Output the [x, y] coordinate of the center of the cell containing the given text.  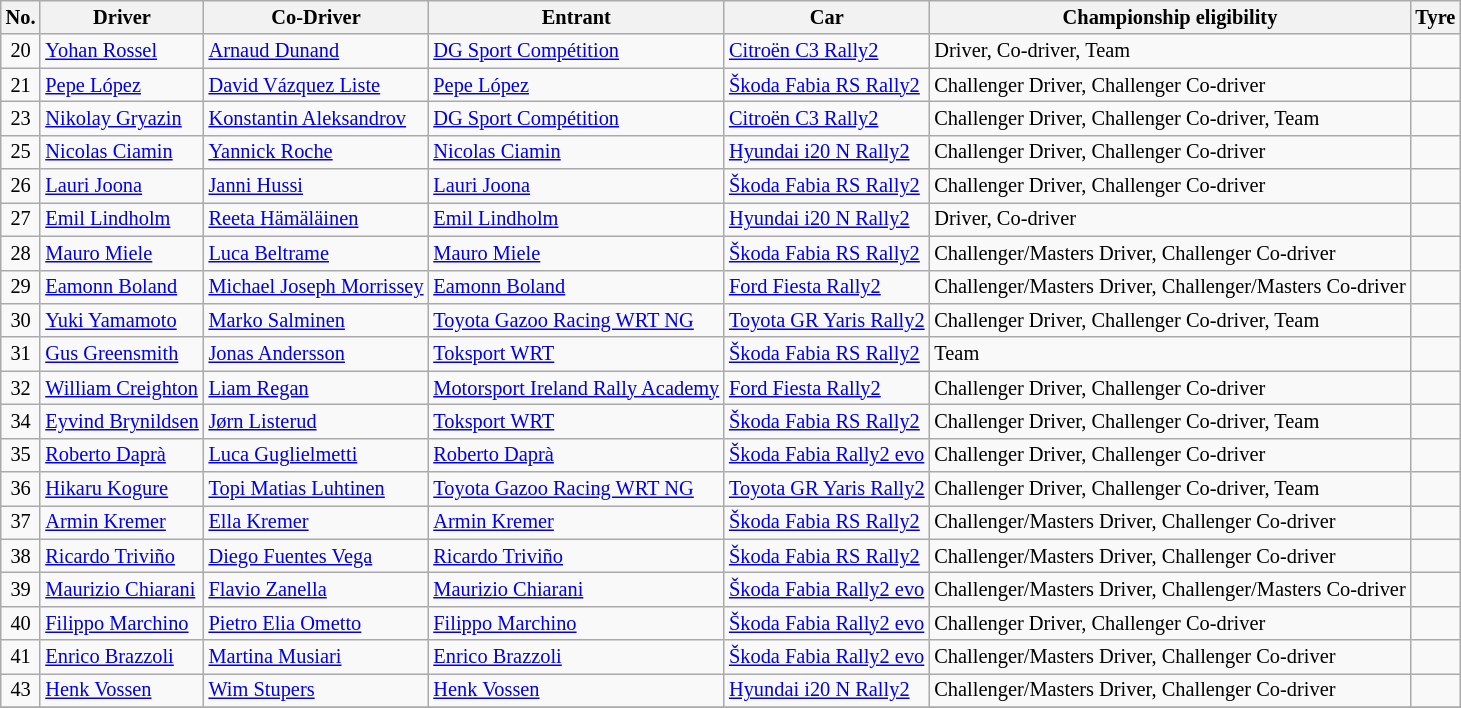
Arnaud Dunand [316, 51]
William Creighton [122, 388]
Luca Guglielmetti [316, 455]
Jonas Andersson [316, 354]
28 [21, 253]
Wim Stupers [316, 690]
27 [21, 219]
34 [21, 421]
Konstantin Aleksandrov [316, 118]
Janni Hussi [316, 186]
No. [21, 17]
32 [21, 388]
Martina Musiari [316, 657]
Hikaru Kogure [122, 489]
35 [21, 455]
43 [21, 690]
David Vázquez Liste [316, 85]
29 [21, 287]
41 [21, 657]
Nikolay Gryazin [122, 118]
Michael Joseph Morrissey [316, 287]
Reeta Hämäläinen [316, 219]
39 [21, 589]
Championship eligibility [1170, 17]
Team [1170, 354]
Diego Fuentes Vega [316, 556]
37 [21, 522]
Driver, Co-driver, Team [1170, 51]
20 [21, 51]
Ella Kremer [316, 522]
Motorsport Ireland Rally Academy [576, 388]
26 [21, 186]
Gus Greensmith [122, 354]
Co-Driver [316, 17]
40 [21, 623]
30 [21, 320]
Eyvind Brynildsen [122, 421]
23 [21, 118]
Jørn Listerud [316, 421]
Pietro Elia Ometto [316, 623]
Entrant [576, 17]
Yuki Yamamoto [122, 320]
Tyre [1436, 17]
25 [21, 152]
Liam Regan [316, 388]
Luca Beltrame [316, 253]
38 [21, 556]
36 [21, 489]
Topi Matias Luhtinen [316, 489]
21 [21, 85]
Yannick Roche [316, 152]
Driver [122, 17]
Car [826, 17]
Flavio Zanella [316, 589]
31 [21, 354]
Yohan Rossel [122, 51]
Marko Salminen [316, 320]
Driver, Co-driver [1170, 219]
